Scan for the cell matching the given text and deliver its (X, Y) coordinate at center. 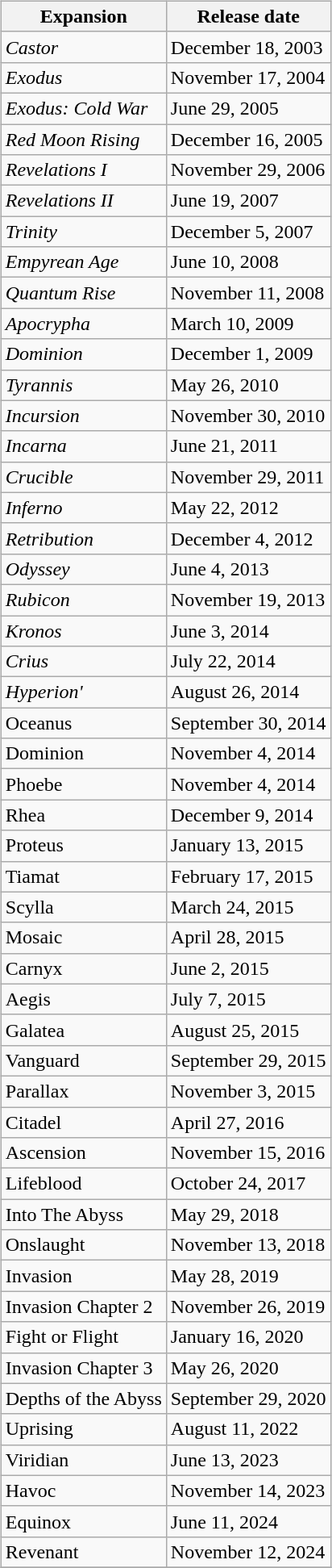
September 29, 2020 (248, 1399)
June 4, 2013 (248, 569)
August 26, 2014 (248, 692)
Kronos (84, 630)
November 19, 2013 (248, 600)
Carnyx (84, 968)
November 29, 2011 (248, 477)
Red Moon Rising (84, 140)
May 26, 2020 (248, 1368)
October 24, 2017 (248, 1184)
December 9, 2014 (248, 815)
January 13, 2015 (248, 846)
December 18, 2003 (248, 47)
Incursion (84, 416)
Aegis (84, 999)
November 14, 2023 (248, 1491)
Into The Abyss (84, 1215)
December 1, 2009 (248, 354)
Trinity (84, 232)
September 29, 2015 (248, 1060)
Release date (248, 16)
Exodus: Cold War (84, 108)
August 11, 2022 (248, 1429)
Rhea (84, 815)
December 4, 2012 (248, 538)
Tiamat (84, 876)
May 29, 2018 (248, 1215)
Mosaic (84, 938)
September 30, 2014 (248, 723)
November 26, 2019 (248, 1307)
June 21, 2011 (248, 446)
November 11, 2008 (248, 293)
November 15, 2016 (248, 1153)
April 28, 2015 (248, 938)
Proteus (84, 846)
Incarna (84, 446)
March 10, 2009 (248, 324)
Revelations I (84, 170)
December 16, 2005 (248, 140)
Exodus (84, 77)
May 26, 2010 (248, 385)
Ascension (84, 1153)
December 5, 2007 (248, 232)
Invasion (84, 1276)
January 16, 2020 (248, 1337)
Crucible (84, 477)
November 17, 2004 (248, 77)
Revenant (84, 1552)
Apocrypha (84, 324)
Rubicon (84, 600)
Scylla (84, 907)
April 27, 2016 (248, 1123)
Odyssey (84, 569)
Quantum Rise (84, 293)
Vanguard (84, 1060)
Lifeblood (84, 1184)
Oceanus (84, 723)
Phoebe (84, 784)
Revelations II (84, 201)
June 3, 2014 (248, 630)
Expansion (84, 16)
May 28, 2019 (248, 1276)
Retribution (84, 538)
June 10, 2008 (248, 262)
June 19, 2007 (248, 201)
November 30, 2010 (248, 416)
February 17, 2015 (248, 876)
Crius (84, 662)
July 22, 2014 (248, 662)
Citadel (84, 1123)
June 11, 2024 (248, 1521)
November 3, 2015 (248, 1091)
Galatea (84, 1030)
Tyrannis (84, 385)
Inferno (84, 508)
Empyrean Age (84, 262)
March 24, 2015 (248, 907)
Fight or Flight (84, 1337)
Invasion Chapter 2 (84, 1307)
Onslaught (84, 1245)
Viridian (84, 1460)
November 29, 2006 (248, 170)
June 29, 2005 (248, 108)
June 2, 2015 (248, 968)
Equinox (84, 1521)
Castor (84, 47)
Invasion Chapter 3 (84, 1368)
Uprising (84, 1429)
Depths of the Abyss (84, 1399)
July 7, 2015 (248, 999)
May 22, 2012 (248, 508)
Parallax (84, 1091)
June 13, 2023 (248, 1460)
August 25, 2015 (248, 1030)
Havoc (84, 1491)
Hyperion' (84, 692)
November 13, 2018 (248, 1245)
November 12, 2024 (248, 1552)
